Detect which cell encompasses the target text, then output its (X, Y) center coordinate. 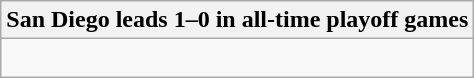
San Diego leads 1–0 in all-time playoff games (238, 20)
